Find where the given text appears and provide that cell's center as (X, Y) coordinate. 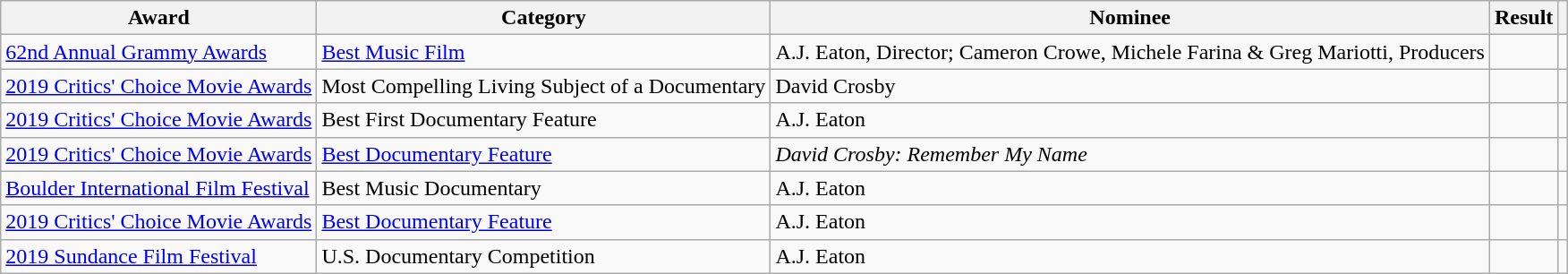
Best First Documentary Feature (544, 120)
Boulder International Film Festival (159, 188)
Award (159, 18)
Category (544, 18)
62nd Annual Grammy Awards (159, 52)
Best Music Film (544, 52)
David Crosby (1130, 86)
Best Music Documentary (544, 188)
Result (1523, 18)
David Crosby: Remember My Name (1130, 154)
Most Compelling Living Subject of a Documentary (544, 86)
U.S. Documentary Competition (544, 256)
A.J. Eaton, Director; Cameron Crowe, Michele Farina & Greg Mariotti, Producers (1130, 52)
2019 Sundance Film Festival (159, 256)
Nominee (1130, 18)
